For the text-containing cell, return its midpoint in (X, Y) coordinate format. 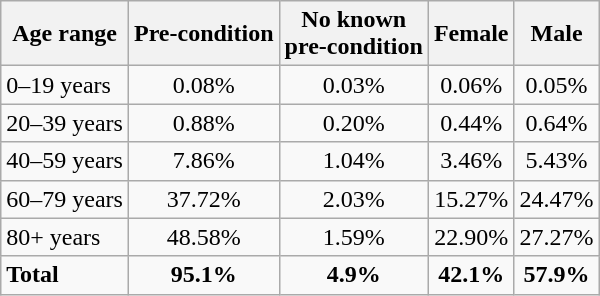
24.47% (556, 199)
Male (556, 34)
Female (471, 34)
80+ years (65, 237)
60–79 years (65, 199)
5.43% (556, 161)
2.03% (354, 199)
Total (65, 275)
42.1% (471, 275)
95.1% (204, 275)
0.08% (204, 85)
15.27% (471, 199)
37.72% (204, 199)
0.44% (471, 123)
57.9% (556, 275)
0.06% (471, 85)
Age range (65, 34)
40–59 years (65, 161)
48.58% (204, 237)
0.03% (354, 85)
No knownpre-condition (354, 34)
1.04% (354, 161)
22.90% (471, 237)
0.88% (204, 123)
0–19 years (65, 85)
1.59% (354, 237)
27.27% (556, 237)
Pre-condition (204, 34)
4.9% (354, 275)
0.20% (354, 123)
0.64% (556, 123)
3.46% (471, 161)
0.05% (556, 85)
20–39 years (65, 123)
7.86% (204, 161)
